Scan for the cell matching the given text and deliver its (X, Y) coordinate at center. 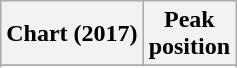
Chart (2017) (72, 34)
Peakposition (189, 34)
